Scan for the cell matching the given text and deliver its [x, y] coordinate at center. 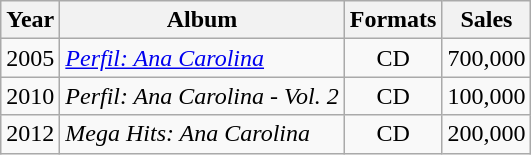
Formats [393, 20]
2012 [30, 134]
100,000 [486, 96]
700,000 [486, 58]
Perfil: Ana Carolina [202, 58]
2005 [30, 58]
Album [202, 20]
Perfil: Ana Carolina - Vol. 2 [202, 96]
Year [30, 20]
200,000 [486, 134]
2010 [30, 96]
Mega Hits: Ana Carolina [202, 134]
Sales [486, 20]
